Detect which cell encompasses the target text, then output its [X, Y] center coordinate. 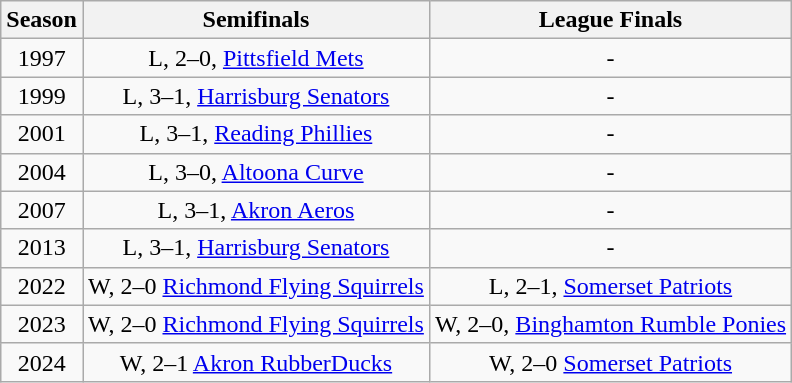
2024 [42, 362]
W, 2–0 Somerset Patriots [610, 362]
1999 [42, 96]
Season [42, 20]
League Finals [610, 20]
W, 2–1 Akron RubberDucks [256, 362]
1997 [42, 58]
2013 [42, 248]
2001 [42, 134]
2004 [42, 172]
L, 3–1, Akron Aeros [256, 210]
2022 [42, 286]
2007 [42, 210]
W, 2–0, Binghamton Rumble Ponies [610, 324]
2023 [42, 324]
L, 2–1, Somerset Patriots [610, 286]
L, 2–0, Pittsfield Mets [256, 58]
L, 3–1, Reading Phillies [256, 134]
L, 3–0, Altoona Curve [256, 172]
Semifinals [256, 20]
